Output the [x, y] coordinate of the center of the cell containing the given text.  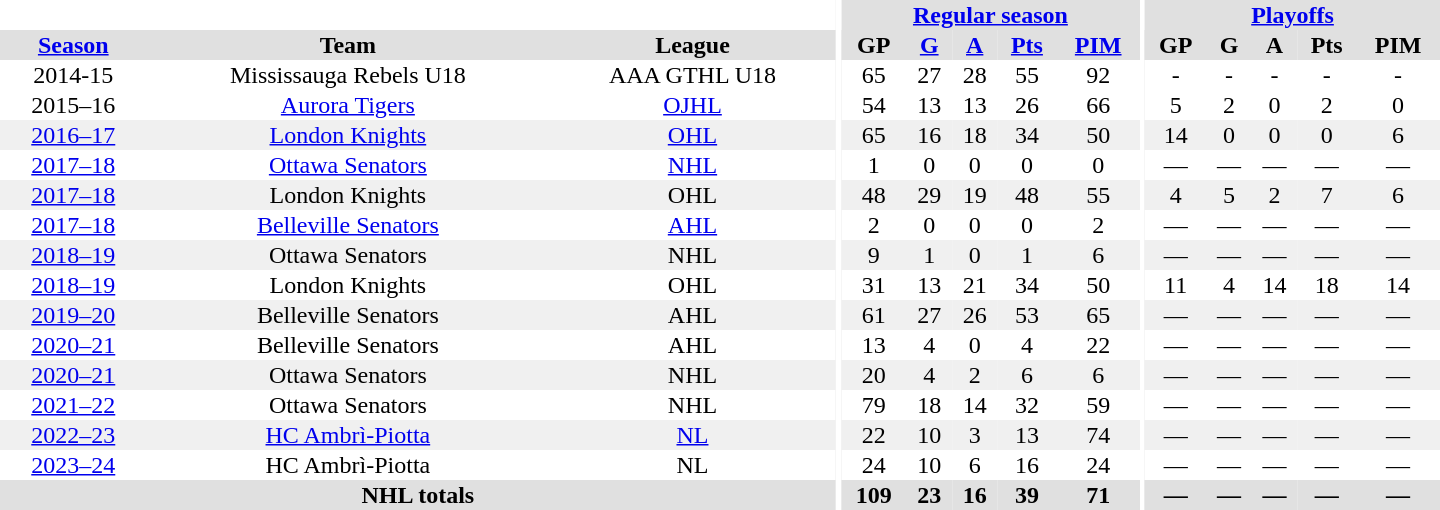
71 [1098, 495]
AAA GTHL U18 [692, 75]
Aurora Tigers [348, 105]
53 [1026, 315]
2014-15 [74, 75]
OJHL [692, 105]
2021–22 [74, 405]
Regular season [990, 15]
79 [874, 405]
Team [348, 45]
20 [874, 375]
2016–17 [74, 135]
28 [974, 75]
Playoffs [1292, 15]
109 [874, 495]
Season [74, 45]
23 [928, 495]
31 [874, 285]
9 [874, 255]
NHL totals [418, 495]
92 [1098, 75]
7 [1326, 195]
3 [974, 435]
74 [1098, 435]
32 [1026, 405]
21 [974, 285]
39 [1026, 495]
League [692, 45]
2019–20 [74, 315]
61 [874, 315]
Mississauga Rebels U18 [348, 75]
66 [1098, 105]
29 [928, 195]
2022–23 [74, 435]
59 [1098, 405]
19 [974, 195]
2023–24 [74, 465]
2015–16 [74, 105]
54 [874, 105]
11 [1176, 285]
